Pinpoint the cell where the given text exists, returning its [x, y] midpoint coordinate. 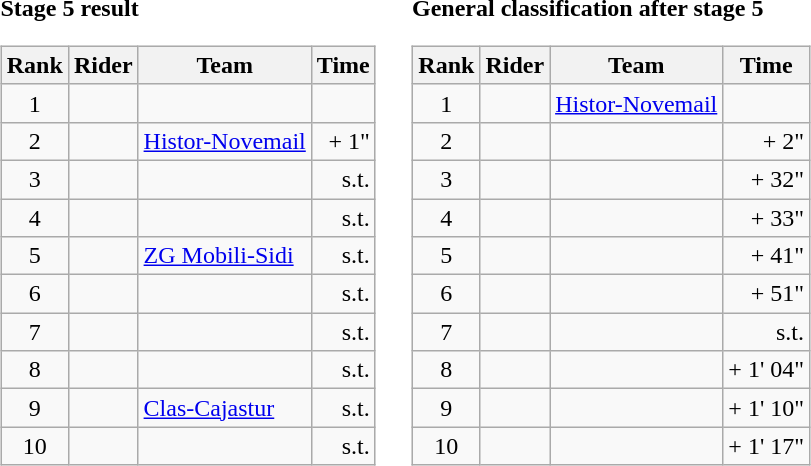
Clas-Cajastur [224, 408]
+ 51" [766, 294]
+ 1" [343, 141]
+ 1' 04" [766, 370]
+ 2" [766, 141]
+ 32" [766, 179]
+ 1' 17" [766, 446]
ZG Mobili-Sidi [224, 256]
+ 41" [766, 256]
+ 1' 10" [766, 408]
+ 33" [766, 217]
